Capture the cell that displays the provided text and extract its [X, Y] central coordinate. 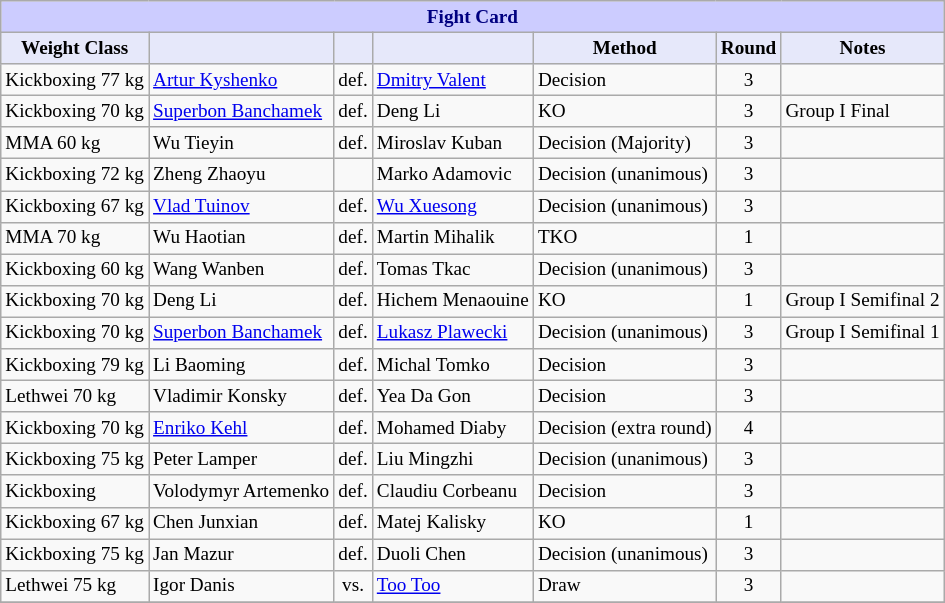
Kickboxing 77 kg [75, 80]
Wu Tieyin [242, 143]
Lukasz Plawecki [452, 333]
Fight Card [472, 17]
Method [624, 48]
Li Baoming [242, 365]
Kickboxing [75, 491]
Matej Kalisky [452, 523]
Decision (Majority) [624, 143]
Peter Lamper [242, 460]
Kickboxing 72 kg [75, 175]
Tomas Tkac [452, 270]
Weight Class [75, 48]
Kickboxing 60 kg [75, 270]
Group I Semifinal 1 [862, 333]
Enriko Kehl [242, 428]
Duoli Chen [452, 554]
Volodymyr Artemenko [242, 491]
Wang Wanben [242, 270]
Claudiu Corbeanu [452, 491]
Martin Mihalik [452, 238]
Jan Mazur [242, 554]
Group I Semifinal 2 [862, 301]
Yea Da Gon [452, 396]
Round [748, 48]
Notes [862, 48]
Michal Tomko [452, 365]
Vlad Tuinov [242, 206]
Miroslav Kuban [452, 143]
Wu Xuesong [452, 206]
Decision (extra round) [624, 428]
MMA 60 kg [75, 143]
vs. [353, 586]
Liu Mingzhi [452, 460]
Artur Kyshenko [242, 80]
Dmitry Valent [452, 80]
4 [748, 428]
Hichem Menaouine [452, 301]
Chen Junxian [242, 523]
Zheng Zhaoyu [242, 175]
MMA 70 kg [75, 238]
TKO [624, 238]
Group I Final [862, 111]
Kickboxing 79 kg [75, 365]
Igor Danis [242, 586]
Lethwei 75 kg [75, 586]
Lethwei 70 kg [75, 396]
Too Too [452, 586]
Draw [624, 586]
Wu Haotian [242, 238]
Marko Adamovic [452, 175]
Mohamed Diaby [452, 428]
Vladimir Konsky [242, 396]
